Scan for the cell matching the given text and deliver its [X, Y] coordinate at center. 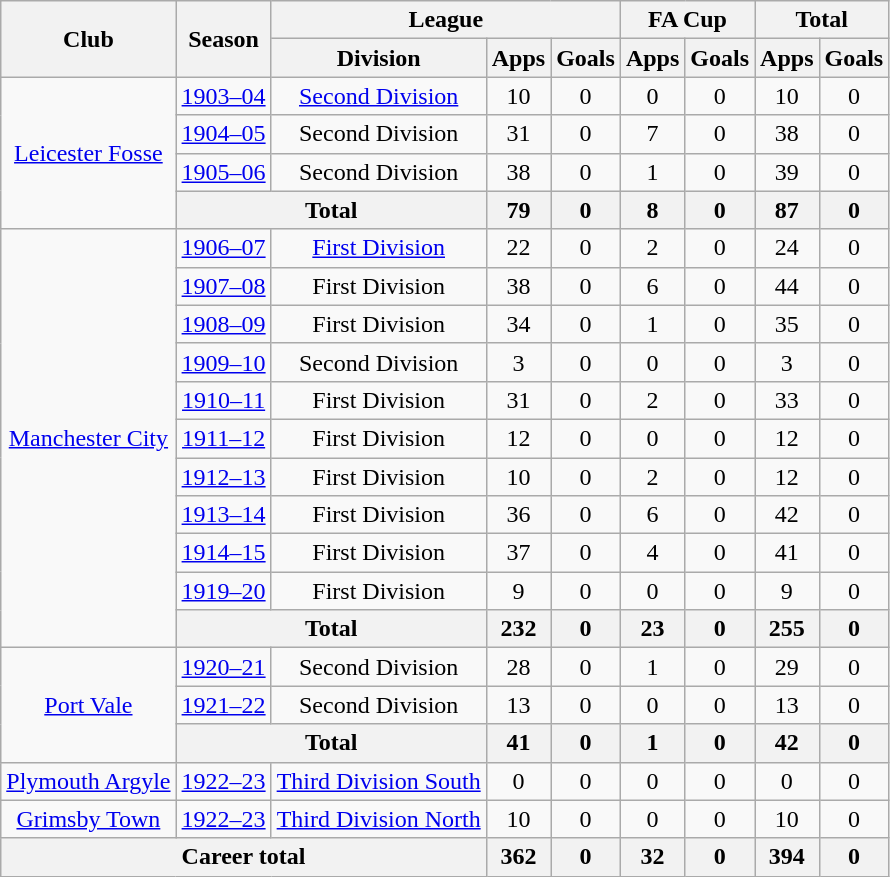
22 [518, 248]
Club [88, 39]
1907–08 [224, 286]
Career total [244, 857]
1911–12 [224, 438]
1903–04 [224, 96]
Third Division North [378, 819]
232 [518, 629]
Manchester City [88, 438]
29 [787, 667]
39 [787, 172]
7 [652, 134]
8 [652, 210]
33 [787, 400]
1913–14 [224, 515]
1909–10 [224, 362]
28 [518, 667]
87 [787, 210]
FA Cup [687, 20]
Leicester Fosse [88, 153]
37 [518, 553]
1914–15 [224, 553]
League [446, 20]
362 [518, 857]
36 [518, 515]
394 [787, 857]
1912–13 [224, 477]
Season [224, 39]
Port Vale [88, 705]
24 [787, 248]
1906–07 [224, 248]
1904–05 [224, 134]
Grimsby Town [88, 819]
1920–21 [224, 667]
1910–11 [224, 400]
4 [652, 553]
1905–06 [224, 172]
Division [378, 58]
Plymouth Argyle [88, 781]
34 [518, 324]
44 [787, 286]
1919–20 [224, 591]
79 [518, 210]
Third Division South [378, 781]
23 [652, 629]
32 [652, 857]
255 [787, 629]
35 [787, 324]
1921–22 [224, 705]
1908–09 [224, 324]
